Output the (x, y) coordinate of the center of the cell containing the given text.  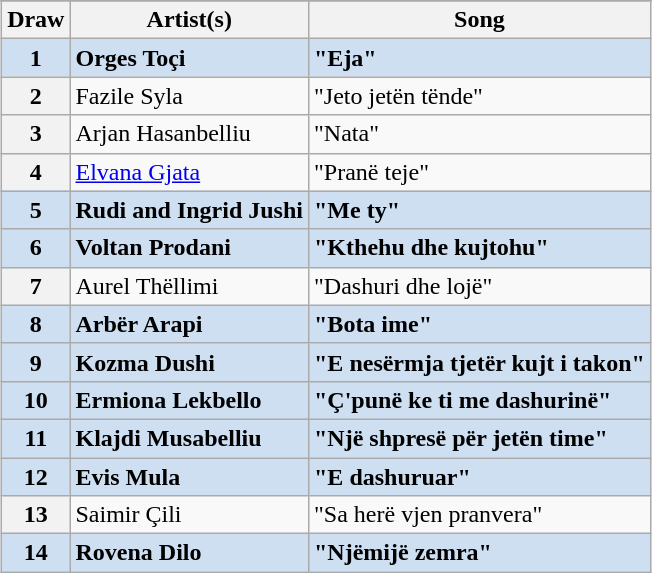
12 (36, 477)
"Sa herë vjen pranvera" (480, 515)
"Pranë teje" (480, 172)
"E nesërmja tjetër kujt i takon" (480, 362)
Rudi and Ingrid Jushi (190, 210)
4 (36, 172)
10 (36, 400)
"Eja" (480, 58)
13 (36, 515)
"Kthehu dhe kujtohu" (480, 248)
Draw (36, 20)
"Jeto jetën tënde" (480, 96)
Artist(s) (190, 20)
"E dashuruar" (480, 477)
"Bota ime" (480, 324)
"Një shpresë për jetën time" (480, 438)
"Nata" (480, 134)
Fazile Syla (190, 96)
8 (36, 324)
Saimir Çili (190, 515)
"Dashuri dhe lojë" (480, 286)
Ermiona Lekbello (190, 400)
7 (36, 286)
Kozma Dushi (190, 362)
1 (36, 58)
11 (36, 438)
9 (36, 362)
Elvana Gjata (190, 172)
"Me ty" (480, 210)
Klajdi Musabelliu (190, 438)
6 (36, 248)
Arbër Arapi (190, 324)
14 (36, 553)
3 (36, 134)
Arjan Hasanbelliu (190, 134)
Aurel Thëllimi (190, 286)
"Njëmijë zemra" (480, 553)
Voltan Prodani (190, 248)
5 (36, 210)
Rovena Dilo (190, 553)
2 (36, 96)
Song (480, 20)
Evis Mula (190, 477)
"Ç'punë ke ti me dashurinë" (480, 400)
Orges Toçi (190, 58)
